Return (x, y) of the center of cell containing provided text 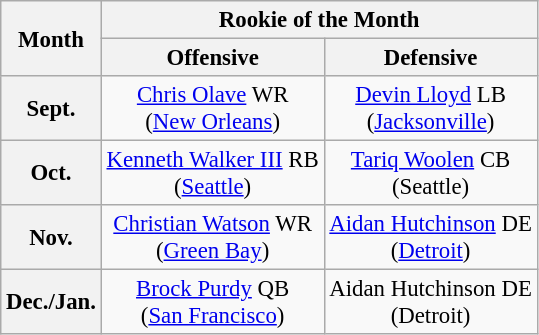
Oct. (51, 174)
Defensive (430, 58)
Rookie of the Month (319, 20)
Brock Purdy QB(San Francisco) (212, 302)
Month (51, 38)
Christian Watson WR(Green Bay) (212, 238)
Chris Olave WR(New Orleans) (212, 108)
Devin Lloyd LB(Jacksonville) (430, 108)
Offensive (212, 58)
Sept. (51, 108)
Kenneth Walker III RB(Seattle) (212, 174)
Tariq Woolen CB(Seattle) (430, 174)
Dec./Jan. (51, 302)
Nov. (51, 238)
